Locate the cell with the specified text and output its (X, Y) center coordinate. 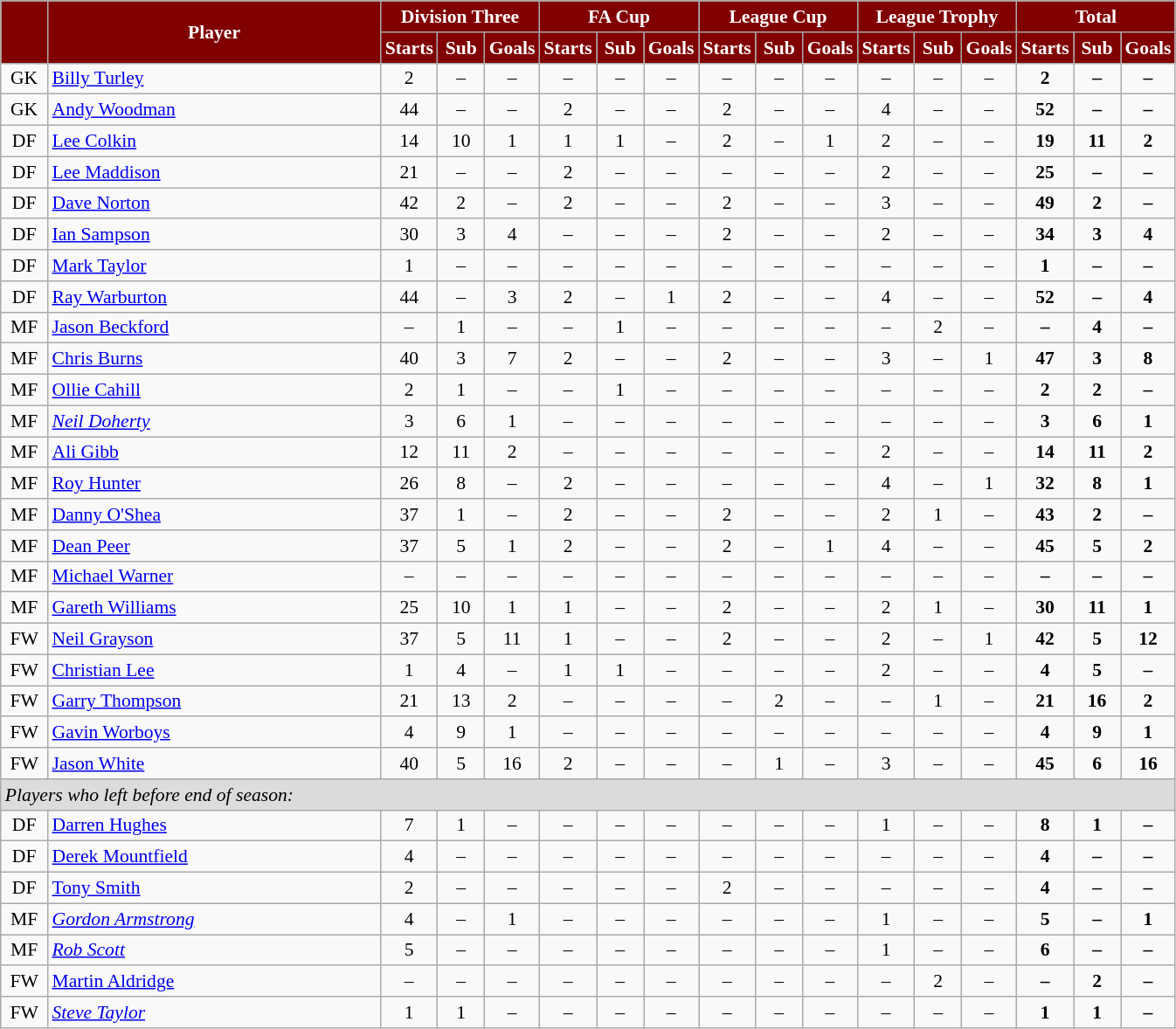
Neil Grayson (215, 639)
Tony Smith (215, 888)
Players who left before end of season: (589, 795)
26 (409, 484)
Dave Norton (215, 204)
Division Three (460, 17)
Lee Colkin (215, 142)
League Cup (778, 17)
13 (461, 701)
Ollie Cahill (215, 390)
Dean Peer (215, 546)
19 (1045, 142)
Gordon Armstrong (215, 919)
Darren Hughes (215, 825)
League Trophy (937, 17)
Ian Sampson (215, 235)
Jason White (215, 763)
Gavin Worboys (215, 733)
49 (1045, 204)
Derek Mountfield (215, 857)
Ray Warburton (215, 297)
Neil Doherty (215, 421)
43 (1045, 514)
Jason Beckford (215, 328)
34 (1045, 235)
FA Cup (619, 17)
Mark Taylor (215, 266)
47 (1045, 359)
Christian Lee (215, 670)
Roy Hunter (215, 484)
Andy Woodman (215, 110)
Rob Scott (215, 950)
Gareth Williams (215, 608)
Martin Aldridge (215, 982)
Steve Taylor (215, 1012)
Danny O'Shea (215, 514)
32 (1045, 484)
Michael Warner (215, 577)
Garry Thompson (215, 701)
Player (215, 31)
Ali Gibb (215, 452)
Lee Maddison (215, 172)
Chris Burns (215, 359)
Total (1096, 17)
Billy Turley (215, 79)
